Search for the cell housing the specified text and yield its (x, y) center coordinate. 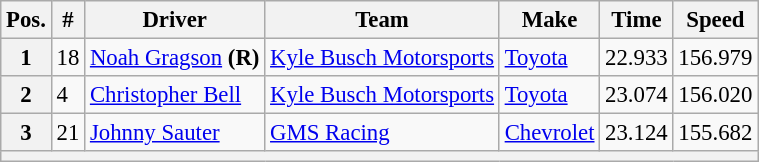
4 (68, 95)
1 (26, 58)
Team (382, 20)
3 (26, 133)
18 (68, 58)
Driver (175, 20)
21 (68, 133)
Johnny Sauter (175, 133)
# (68, 20)
156.020 (716, 95)
156.979 (716, 58)
Chevrolet (549, 133)
155.682 (716, 133)
Pos. (26, 20)
23.074 (636, 95)
Christopher Bell (175, 95)
Make (549, 20)
Noah Gragson (R) (175, 58)
23.124 (636, 133)
2 (26, 95)
Time (636, 20)
GMS Racing (382, 133)
22.933 (636, 58)
Speed (716, 20)
